Identify which cell holds the provided text, then report its [x, y] central coordinate. 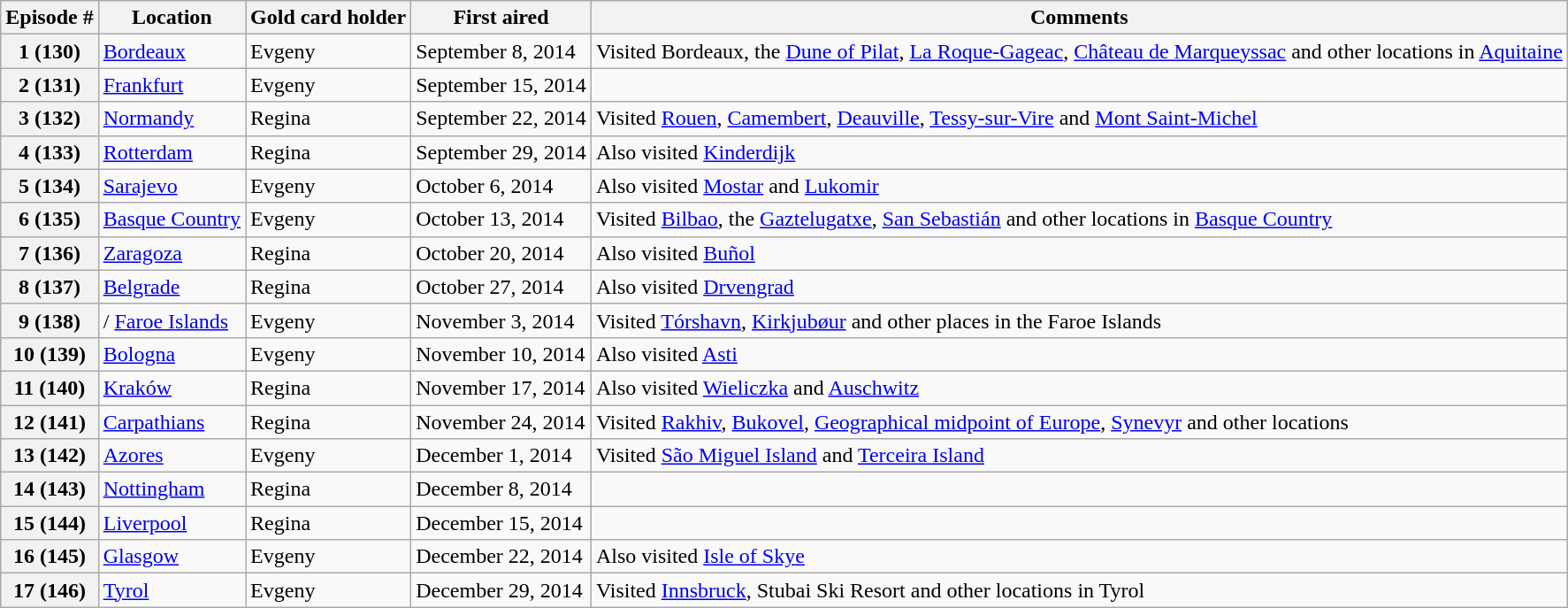
November 24, 2014 [501, 422]
Belgrade [172, 287]
Also visited Kinderdijk [1079, 152]
1 (130) [50, 51]
November 3, 2014 [501, 320]
Nottingham [172, 489]
17 (146) [50, 590]
October 20, 2014 [501, 253]
Visited Bordeaux, the Dune of Pilat, La Roque-Gageac, Château de Marqueyssac and other locations in Aquitaine [1079, 51]
13 (142) [50, 456]
Also visited Wieliczka and Auschwitz [1079, 388]
December 29, 2014 [501, 590]
Visited São Miguel Island and Terceira Island [1079, 456]
October 6, 2014 [501, 186]
Visited Innsbruck, Stubai Ski Resort and other locations in Tyrol [1079, 590]
Visited Rakhiv, Bukovel, Geographical midpoint of Europe, Synevyr and other locations [1079, 422]
Also visited Drvengrad [1079, 287]
Gold card holder [329, 18]
10 (139) [50, 354]
Visited Rouen, Camembert, Deauville, Tessy-sur-Vire and Mont Saint-Michel [1079, 119]
September 8, 2014 [501, 51]
14 (143) [50, 489]
Location [172, 18]
Rotterdam [172, 152]
16 (145) [50, 557]
Visited Bilbao, the Gaztelugatxe, San Sebastián and other locations in Basque Country [1079, 219]
8 (137) [50, 287]
Also visited Buñol [1079, 253]
October 27, 2014 [501, 287]
Normandy [172, 119]
11 (140) [50, 388]
November 17, 2014 [501, 388]
Also visited Mostar and Lukomir [1079, 186]
3 (132) [50, 119]
Comments [1079, 18]
Carpathians [172, 422]
Bordeaux [172, 51]
Zaragoza [172, 253]
5 (134) [50, 186]
Bologna [172, 354]
7 (136) [50, 253]
December 22, 2014 [501, 557]
Frankfurt [172, 85]
12 (141) [50, 422]
Basque Country [172, 219]
Kraków [172, 388]
December 15, 2014 [501, 523]
September 22, 2014 [501, 119]
/ Faroe Islands [172, 320]
Also visited Asti [1079, 354]
Glasgow [172, 557]
Visited Tórshavn, Kirkjubøur and other places in the Faroe Islands [1079, 320]
November 10, 2014 [501, 354]
6 (135) [50, 219]
October 13, 2014 [501, 219]
15 (144) [50, 523]
Sarajevo [172, 186]
September 15, 2014 [501, 85]
Tyrol [172, 590]
9 (138) [50, 320]
First aired [501, 18]
Azores [172, 456]
2 (131) [50, 85]
Also visited Isle of Skye [1079, 557]
Liverpool [172, 523]
December 8, 2014 [501, 489]
4 (133) [50, 152]
December 1, 2014 [501, 456]
September 29, 2014 [501, 152]
Episode # [50, 18]
